From the cell containing the given text, extract its center point as [x, y] coordinate. 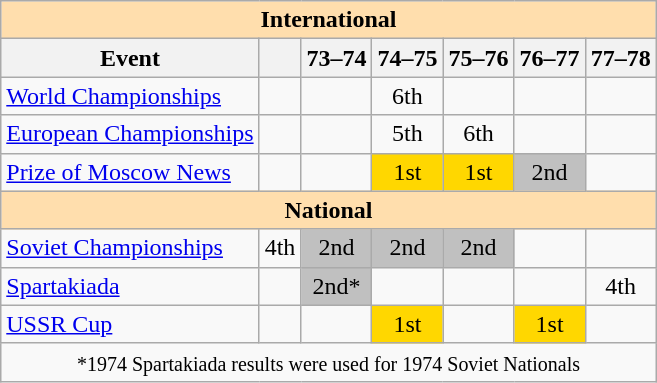
74–75 [408, 58]
5th [408, 134]
National [328, 210]
Soviet Championships [130, 248]
73–74 [336, 58]
75–76 [478, 58]
Prize of Moscow News [130, 172]
USSR Cup [130, 324]
International [328, 20]
Spartakiada [130, 286]
76–77 [550, 58]
*1974 Spartakiada results were used for 1974 Soviet Nationals [328, 362]
Event [130, 58]
77–78 [620, 58]
2nd* [336, 286]
World Championships [130, 96]
European Championships [130, 134]
